Determine the (X, Y) coordinate at the center of the cell enclosing the given text.  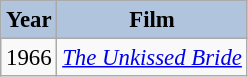
Year (29, 20)
Film (152, 20)
The Unkissed Bride (152, 58)
1966 (29, 58)
